Locate the cell with the specified text and output its [X, Y] center coordinate. 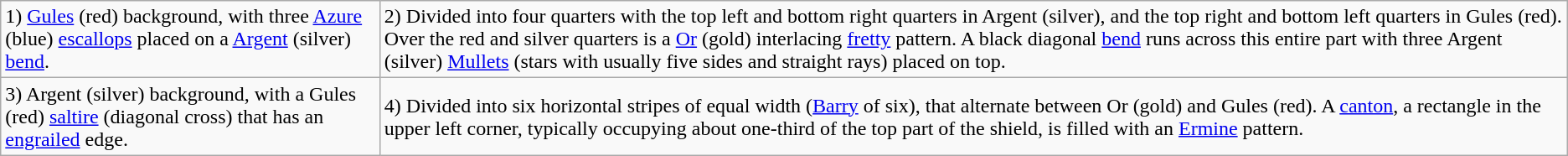
3) Argent (silver) background, with a Gules (red) saltire (diagonal cross) that has an engrailed edge. [191, 117]
1) Gules (red) background, with three Azure (blue) escallops placed on a Argent (silver) bend. [191, 39]
